Identify which cell holds the provided text, then report its (x, y) central coordinate. 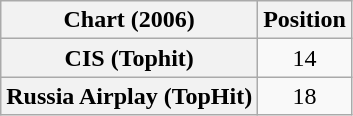
CIS (Tophit) (130, 58)
18 (305, 96)
Russia Airplay (TopHit) (130, 96)
Chart (2006) (130, 20)
Position (305, 20)
14 (305, 58)
